For the text-containing cell, return its midpoint in (X, Y) coordinate format. 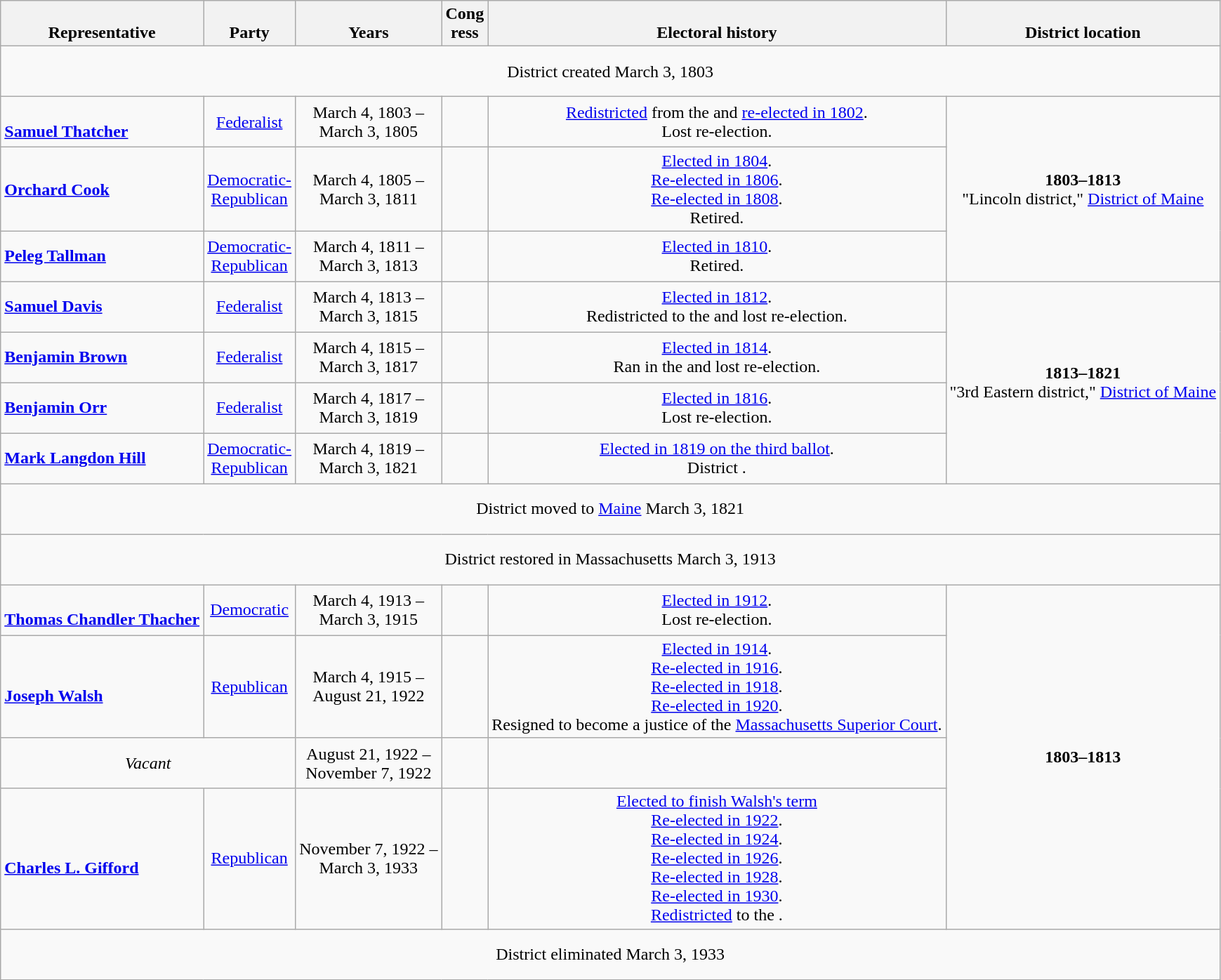
1813–1821"3rd Eastern district," District of Maine (1083, 383)
March 4, 1819 –March 3, 1821 (369, 458)
Samuel Thatcher (103, 122)
District eliminated March 3, 1933 (611, 954)
1803–1813 (1083, 757)
Elected in 1819 on the third ballot.District . (717, 458)
March 4, 1913 –March 3, 1915 (369, 610)
Thomas Chandler Thacher (103, 610)
District location (1083, 24)
Peleg Tallman (103, 256)
Representative (103, 24)
March 4, 1815 –March 3, 1817 (369, 357)
Elected in 1816.Lost re-election. (717, 408)
District moved to Maine March 3, 1821 (611, 509)
Benjamin Orr (103, 408)
March 4, 1813 –March 3, 1815 (369, 307)
August 21, 1922 –November 7, 1922 (369, 763)
March 4, 1805 –March 3, 1811 (369, 190)
Democratic (250, 610)
1803–1813"Lincoln district," District of Maine (1083, 190)
March 4, 1915 –August 21, 1922 (369, 687)
Benjamin Brown (103, 357)
Elected in 1912.Lost re-election. (717, 610)
Elected in 1812.Redistricted to the and lost re-election. (717, 307)
March 4, 1817 –March 3, 1819 (369, 408)
Samuel Davis (103, 307)
District restored in Massachusetts March 3, 1913 (611, 559)
Party (250, 24)
November 7, 1922 –March 3, 1933 (369, 859)
Elected in 1814.Ran in the and lost re-election. (717, 357)
Electoral history (717, 24)
Elected in 1810.Retired. (717, 256)
Years (369, 24)
Elected in 1914.Re-elected in 1916.Re-elected in 1918.Re-elected in 1920.Resigned to become a justice of the Massachusetts Superior Court. (717, 687)
March 4, 1811 –March 3, 1813 (369, 256)
Charles L. Gifford (103, 859)
Congress (465, 24)
Redistricted from the and re-elected in 1802.Lost re-election. (717, 122)
Orchard Cook (103, 190)
March 4, 1803 –March 3, 1805 (369, 122)
Mark Langdon Hill (103, 458)
Elected in 1804.Re-elected in 1806.Re-elected in 1808.Retired. (717, 190)
Vacant (148, 763)
District created March 3, 1803 (611, 72)
Joseph Walsh (103, 687)
Elected to finish Walsh's termRe-elected in 1922.Re-elected in 1924.Re-elected in 1926.Re-elected in 1928.Re-elected in 1930.Redistricted to the . (717, 859)
